Find where the given text appears and provide that cell's center as [x, y] coordinate. 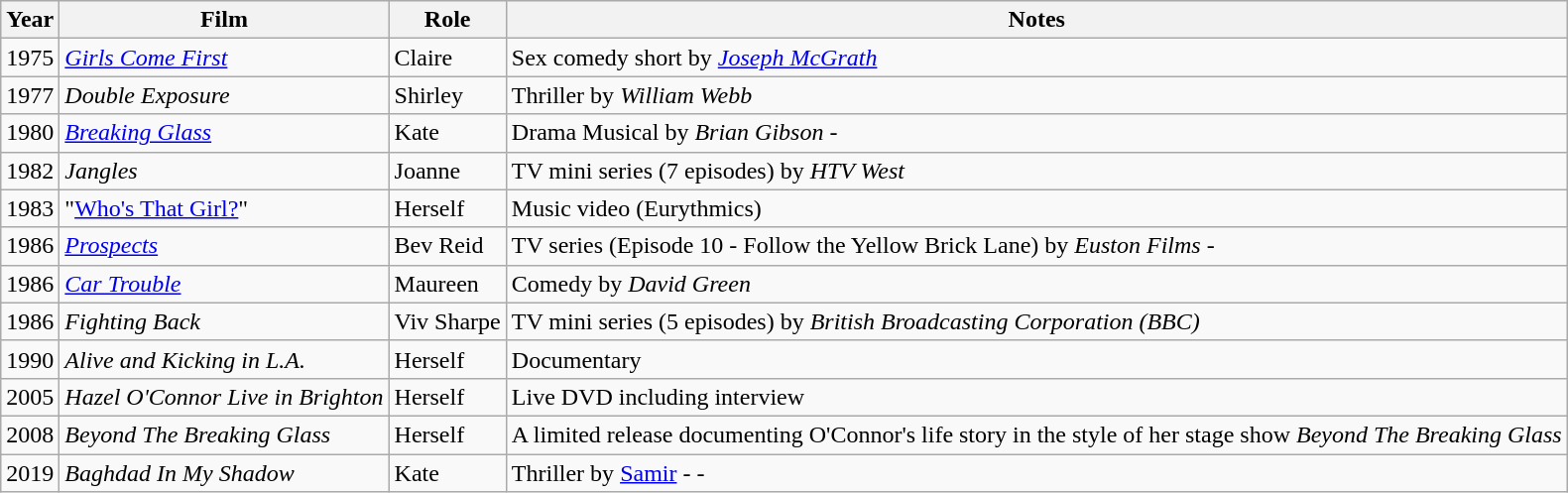
Alive and Kicking in L.A. [224, 359]
Music video (Eurythmics) [1036, 208]
TV mini series (7 episodes) by HTV West [1036, 171]
TV mini series (5 episodes) by British Broadcasting Corporation (BBC) [1036, 321]
Shirley [447, 95]
Beyond The Breaking Glass [224, 434]
"Who's That Girl?" [224, 208]
2019 [30, 473]
Drama Musical by Brian Gibson - [1036, 133]
Jangles [224, 171]
2005 [30, 397]
Film [224, 20]
1982 [30, 171]
2008 [30, 434]
1980 [30, 133]
Notes [1036, 20]
Bev Reid [447, 246]
1983 [30, 208]
Girls Come First [224, 58]
Joanne [447, 171]
Breaking Glass [224, 133]
1990 [30, 359]
A limited release documenting O'Connor's life story in the style of her stage show Beyond The Breaking Glass [1036, 434]
Year [30, 20]
Thriller by William Webb [1036, 95]
Viv Sharpe [447, 321]
Claire [447, 58]
Live DVD including interview [1036, 397]
Hazel O'Connor Live in Brighton [224, 397]
Double Exposure [224, 95]
1975 [30, 58]
TV series (Episode 10 - Follow the Yellow Brick Lane) by Euston Films - [1036, 246]
Sex comedy short by Joseph McGrath [1036, 58]
Thriller by Samir - - [1036, 473]
Role [447, 20]
Baghdad In My Shadow [224, 473]
Comedy by David Green [1036, 284]
Fighting Back [224, 321]
1977 [30, 95]
Prospects [224, 246]
Maureen [447, 284]
Documentary [1036, 359]
Car Trouble [224, 284]
